Capture the cell that displays the provided text and extract its (X, Y) central coordinate. 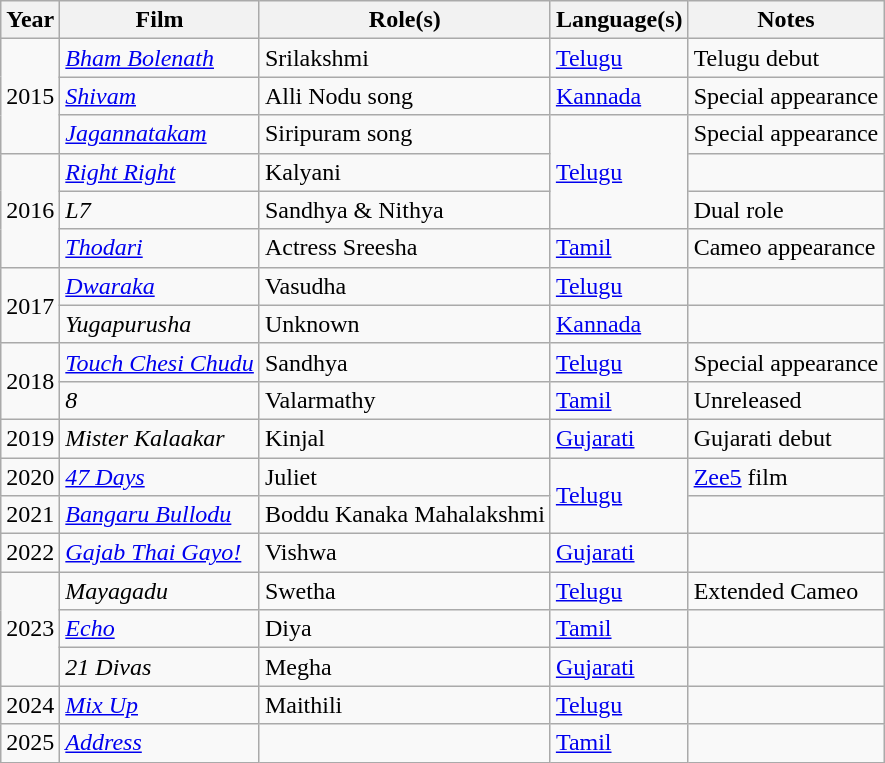
Mister Kalaakar (160, 438)
Shivam (160, 96)
Kalyani (404, 172)
2021 (30, 515)
Film (160, 20)
Notes (786, 20)
2020 (30, 477)
21 Divas (160, 667)
Unknown (404, 324)
2019 (30, 438)
Thodari (160, 248)
Diya (404, 629)
Gajab Thai Gayo! (160, 553)
Vishwa (404, 553)
Role(s) (404, 20)
Srilakshmi (404, 58)
Actress Sreesha (404, 248)
Dwaraka (160, 286)
Jagannatakam (160, 134)
Sandhya & Nithya (404, 210)
Address (160, 743)
Megha (404, 667)
Echo (160, 629)
Year (30, 20)
2016 (30, 210)
Juliet (404, 477)
Touch Chesi Chudu (160, 362)
Mayagadu (160, 591)
Siripuram song (404, 134)
Bham Bolenath (160, 58)
Telugu debut (786, 58)
2018 (30, 381)
L7 (160, 210)
2023 (30, 629)
Swetha (404, 591)
Extended Cameo (786, 591)
Zee5 film (786, 477)
Cameo appearance (786, 248)
Kinjal (404, 438)
Alli Nodu song (404, 96)
Yugapurusha (160, 324)
Unreleased (786, 400)
2025 (30, 743)
Vasudha (404, 286)
Right Right (160, 172)
Maithili (404, 705)
2022 (30, 553)
2015 (30, 96)
2017 (30, 305)
Valarmathy (404, 400)
2024 (30, 705)
Gujarati debut (786, 438)
8 (160, 400)
47 Days (160, 477)
Mix Up (160, 705)
Dual role (786, 210)
Sandhya (404, 362)
Bangaru Bullodu (160, 515)
Boddu Kanaka Mahalakshmi (404, 515)
Language(s) (619, 20)
